Determine the (X, Y) coordinate at the center of the cell enclosing the given text.  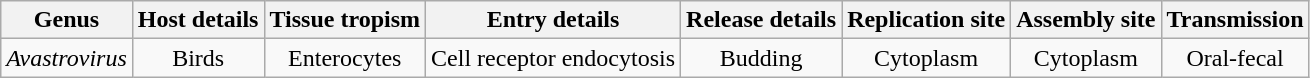
Tissue tropism (345, 20)
Release details (762, 20)
Budding (762, 58)
Transmission (1235, 20)
Oral-fecal (1235, 58)
Avastrovirus (67, 58)
Birds (198, 58)
Entry details (554, 20)
Host details (198, 20)
Cell receptor endocytosis (554, 58)
Genus (67, 20)
Replication site (926, 20)
Assembly site (1086, 20)
Enterocytes (345, 58)
